From the cell containing the given text, extract its center point as (X, Y) coordinate. 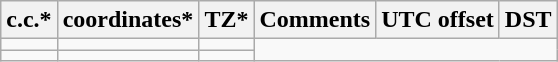
coordinates* (128, 20)
DST (528, 20)
c.c.* (29, 20)
Comments (315, 20)
TZ* (226, 20)
UTC offset (438, 20)
